Find where the given text appears and provide that cell's center as (x, y) coordinate. 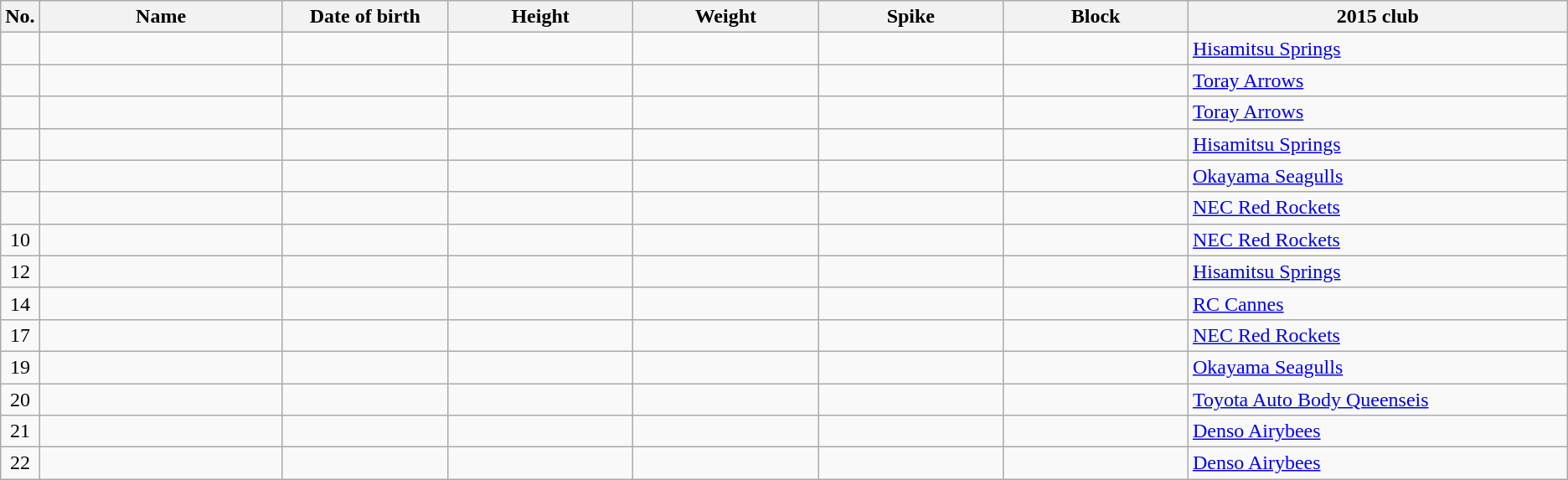
2015 club (1377, 17)
Date of birth (365, 17)
21 (20, 431)
10 (20, 240)
22 (20, 463)
Spike (911, 17)
RC Cannes (1377, 303)
12 (20, 271)
19 (20, 367)
Height (539, 17)
20 (20, 400)
Name (161, 17)
Toyota Auto Body Queenseis (1377, 400)
17 (20, 335)
Weight (725, 17)
Block (1096, 17)
No. (20, 17)
14 (20, 303)
